Search for the cell housing the specified text and yield its (x, y) center coordinate. 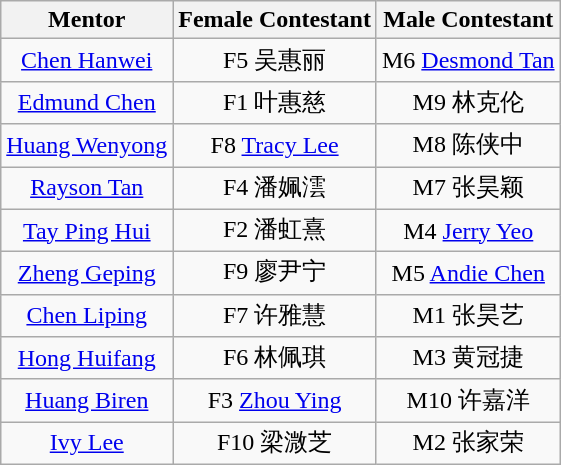
M8 陈侠中 (468, 146)
Female Contestant (275, 20)
Mentor (87, 20)
Huang Wenyong (87, 146)
F3 Zhou Ying (275, 400)
Zheng Geping (87, 274)
M4 Jerry Yeo (468, 230)
F5 吴惠丽 (275, 60)
Chen Hanwei (87, 60)
M6 Desmond Tan (468, 60)
Rayson Tan (87, 188)
F9 廖尹宁 (275, 274)
Male Contestant (468, 20)
F7 许雅慧 (275, 316)
F1 叶惠慈 (275, 102)
F6 林佩琪 (275, 358)
M1 张昊艺 (468, 316)
M7 张昊颖 (468, 188)
F10 梁溦芝 (275, 444)
M3 黄冠捷 (468, 358)
Tay Ping Hui (87, 230)
F2 潘虹熹 (275, 230)
F8 Tracy Lee (275, 146)
Huang Biren (87, 400)
M2 张家荣 (468, 444)
F4 潘姵澐 (275, 188)
M5 Andie Chen (468, 274)
Hong Huifang (87, 358)
M10 许嘉洋 (468, 400)
Edmund Chen (87, 102)
Ivy Lee (87, 444)
Chen Liping (87, 316)
M9 林克伦 (468, 102)
